Output the [x, y] coordinate of the center of the cell containing the given text.  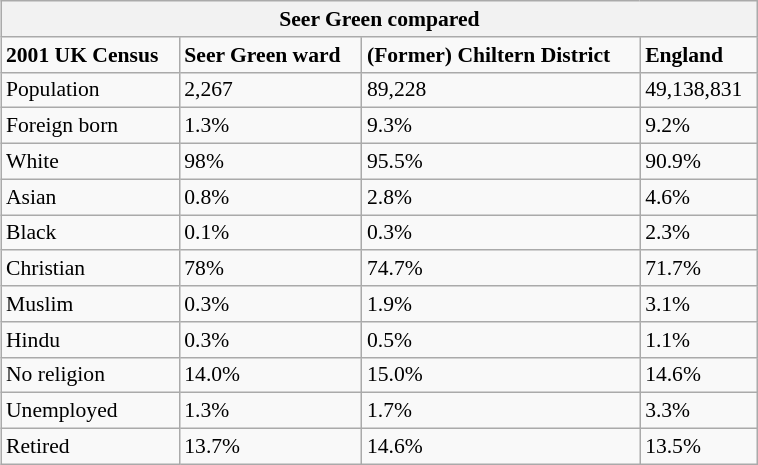
89,228 [501, 90]
2.8% [501, 197]
0.1% [270, 233]
74.7% [501, 269]
Black [90, 233]
1.9% [501, 304]
White [90, 162]
0.8% [270, 197]
4.6% [699, 197]
13.7% [270, 447]
Foreign born [90, 126]
2.3% [699, 233]
(Former) Chiltern District [501, 55]
Asian [90, 197]
Christian [90, 269]
1.7% [501, 411]
Population [90, 90]
England [699, 55]
2,267 [270, 90]
No religion [90, 375]
Seer Green ward [270, 55]
Seer Green compared [380, 19]
49,138,831 [699, 90]
0.5% [501, 340]
Hindu [90, 340]
98% [270, 162]
Unemployed [90, 411]
14.0% [270, 375]
13.5% [699, 447]
Muslim [90, 304]
2001 UK Census [90, 55]
Retired [90, 447]
3.1% [699, 304]
3.3% [699, 411]
9.3% [501, 126]
1.1% [699, 340]
9.2% [699, 126]
71.7% [699, 269]
78% [270, 269]
95.5% [501, 162]
90.9% [699, 162]
15.0% [501, 375]
